Return [X, Y] of the center of cell containing provided text 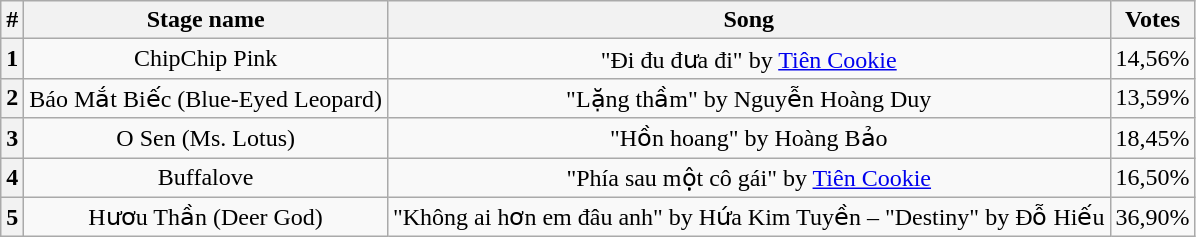
O Sen (Ms. Lotus) [206, 138]
36,90% [1152, 217]
"Lặng thầm" by Nguyễn Hoàng Duy [748, 98]
1 [12, 59]
13,59% [1152, 98]
Votes [1152, 20]
5 [12, 217]
"Phía sau một cô gái" by Tiên Cookie [748, 178]
"Hồn hoang" by Hoàng Bảo [748, 138]
2 [12, 98]
"Không ai hơn em đâu anh" by Hứa Kim Tuyền – "Destiny" by Đỗ Hiếu [748, 217]
18,45% [1152, 138]
# [12, 20]
4 [12, 178]
16,50% [1152, 178]
"Đi đu đưa đi" by Tiên Cookie [748, 59]
3 [12, 138]
Song [748, 20]
ChipChip Pink [206, 59]
Hươu Thần (Deer God) [206, 217]
Báo Mắt Biếc (Blue-Eyed Leopard) [206, 98]
Buffalove [206, 178]
Stage name [206, 20]
14,56% [1152, 59]
